Pinpoint the cell where the given text exists, returning its (X, Y) midpoint coordinate. 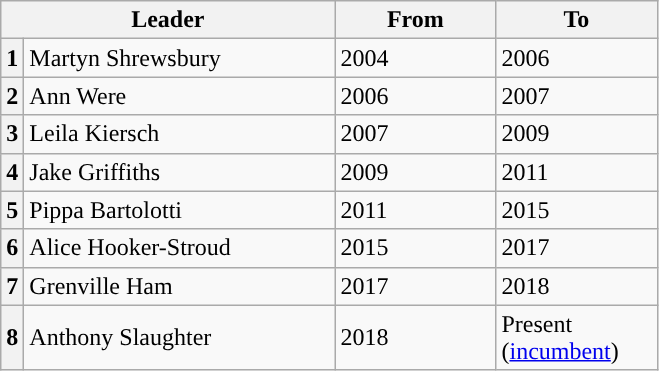
Ann Were (180, 96)
1 (12, 58)
To (576, 20)
Anthony Slaughter (180, 338)
Alice Hooker-Stroud (180, 248)
Pippa Bartolotti (180, 210)
3 (12, 134)
6 (12, 248)
2 (12, 96)
7 (12, 286)
5 (12, 210)
Present (incumbent) (576, 338)
Leader (168, 20)
4 (12, 172)
Jake Griffiths (180, 172)
From (416, 20)
Grenville Ham (180, 286)
Leila Kiersch (180, 134)
2004 (416, 58)
8 (12, 338)
Martyn Shrewsbury (180, 58)
